Return the (x, y) coordinate for the center point of the cell that contains the specified text.  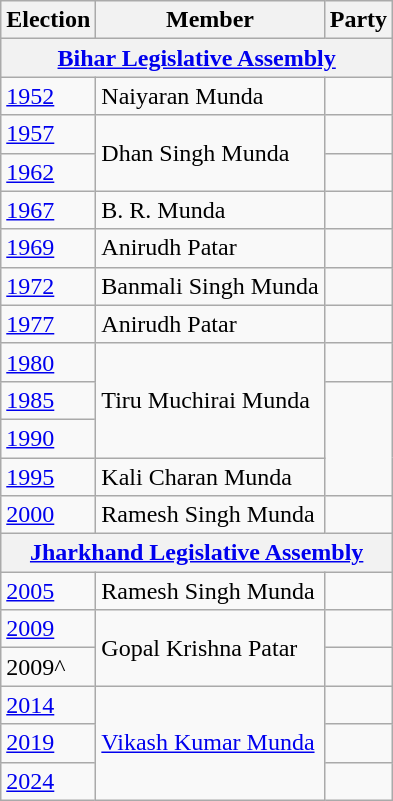
1952 (48, 96)
Member (210, 20)
1969 (48, 248)
1985 (48, 400)
Election (48, 20)
1957 (48, 134)
2000 (48, 515)
Jharkhand Legislative Assembly (197, 553)
Bihar Legislative Assembly (197, 58)
2014 (48, 705)
Tiru Muchirai Munda (210, 400)
B. R. Munda (210, 210)
2024 (48, 781)
2009 (48, 629)
1980 (48, 362)
Dhan Singh Munda (210, 153)
Vikash Kumar Munda (210, 743)
Gopal Krishna Patar (210, 648)
1967 (48, 210)
1972 (48, 286)
2009^ (48, 667)
1990 (48, 438)
Party (358, 20)
2005 (48, 591)
Naiyaran Munda (210, 96)
2019 (48, 743)
1995 (48, 477)
1977 (48, 324)
1962 (48, 172)
Banmali Singh Munda (210, 286)
Kali Charan Munda (210, 477)
